Return [X, Y] of the center of cell containing provided text 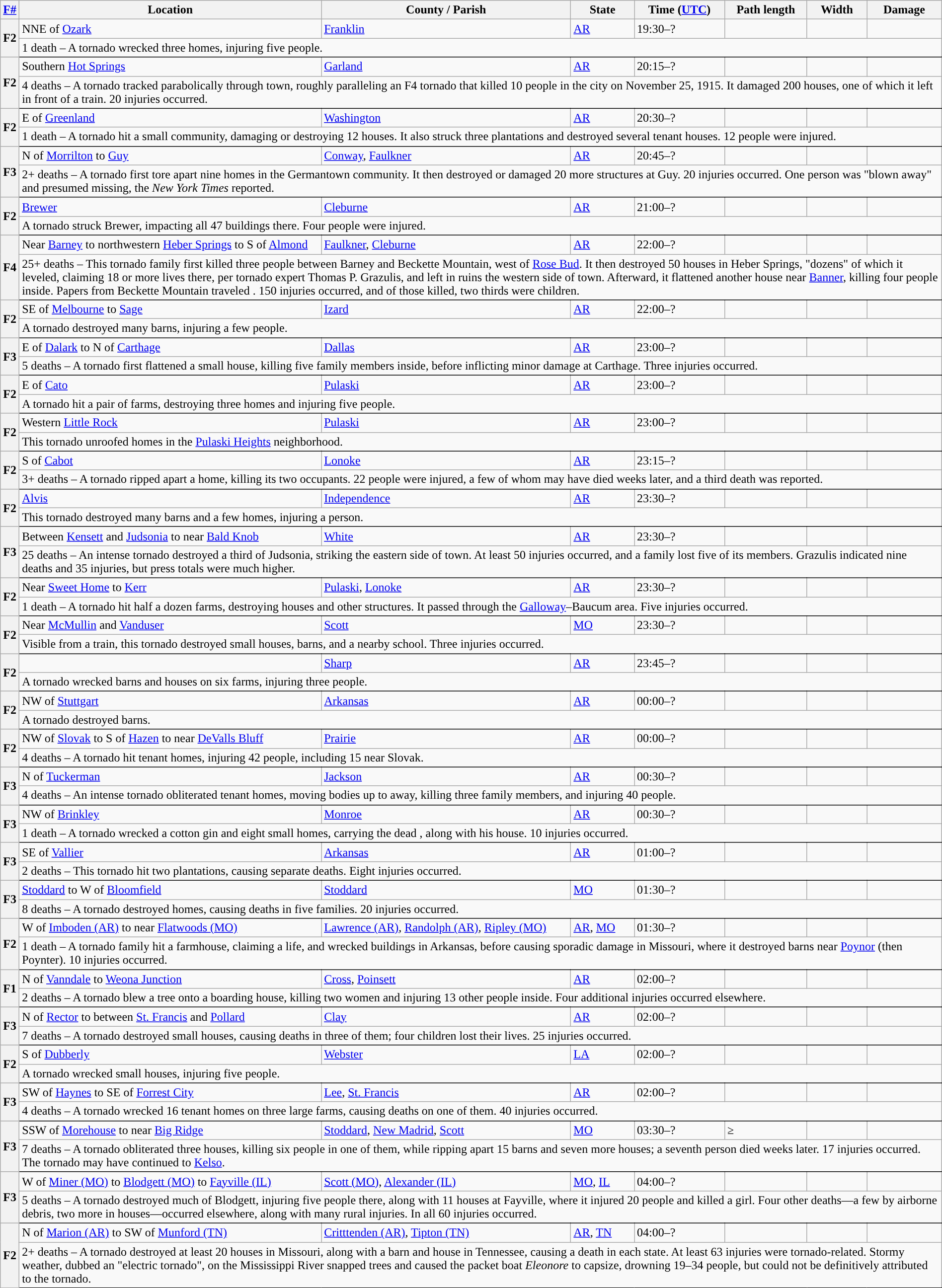
Near Barney to northwestern Heber Springs to S of Almond [170, 244]
4 deaths – A tornado hit tenant homes, injuring 42 people, including 15 near Slovak. [481, 758]
Sharp [446, 663]
19:30–? [680, 29]
A tornado wrecked barns and houses on six farms, injuring three people. [481, 682]
Location [170, 10]
Conway, Faulkner [446, 155]
Jackson [446, 776]
SE of Melbourne to Sage [170, 309]
Lonoke [446, 460]
N of Tuckerman [170, 776]
Between Kensett and Judsonia to near Bald Knob [170, 536]
≥ [766, 1130]
Path length [766, 10]
Monroe [446, 814]
Cleburne [446, 207]
Western Little Rock [170, 423]
Alvis [170, 498]
E of Cato [170, 385]
N of Rector to between St. Francis and Pollard [170, 1017]
03:30–? [680, 1130]
W of Imboden (AR) to near Flatwoods (MO) [170, 928]
NNE of Ozark [170, 29]
Faulkner, Cleburne [446, 244]
Visible from a train, this tornado destroyed small houses, barns, and a nearby school. Three injuries occurred. [481, 644]
Damage [904, 10]
AR, TN [603, 1232]
Dallas [446, 347]
23:15–? [680, 460]
F4 [10, 267]
Webster [446, 1055]
Width [837, 10]
W of Miner (MO) to Blodgett (MO) to Fayville (IL) [170, 1181]
23:45–? [680, 663]
S of Dubberly [170, 1055]
Lawrence (AR), Randolph (AR), Ripley (MO) [446, 928]
NW of Slovak to S of Hazen to near DeValls Bluff [170, 739]
Independence [446, 498]
A tornado wrecked small houses, injuring five people. [481, 1073]
2 deaths – This tornado hit two plantations, causing separate deaths. Eight injuries occurred. [481, 871]
4 deaths – An intense tornado obliterated tenant homes, moving bodies up to away, killing three family members, and injuring 40 people. [481, 795]
A tornado struck Brewer, impacting all 47 buildings there. Four people were injured. [481, 226]
Critttenden (AR), Tipton (TN) [446, 1232]
Izard [446, 309]
E of Dalark to N of Carthage [170, 347]
SSW of Morehouse to near Big Ridge [170, 1130]
Clay [446, 1017]
N of Vanndale to Weona Junction [170, 979]
Near McMullin and Vanduser [170, 625]
21:00–? [680, 207]
Franklin [446, 29]
Scott (MO), Alexander (IL) [446, 1181]
1 death – A tornado wrecked three homes, injuring five people. [481, 48]
Pulaski, Lonoke [446, 587]
MO, IL [603, 1181]
20:15–? [680, 67]
Time (UTC) [680, 10]
F1 [10, 988]
01:00–? [680, 852]
20:45–? [680, 155]
Brewer [170, 207]
Lee, St. Francis [446, 1092]
8 deaths – A tornado destroyed homes, causing deaths in five families. 20 injuries occurred. [481, 909]
White [446, 536]
4 deaths – A tornado wrecked 16 tenant homes on three large farms, causing deaths on one of them. 40 injuries occurred. [481, 1111]
E of Greenland [170, 118]
A tornado hit a pair of farms, destroying three homes and injuring five people. [481, 404]
Cross, Poinsett [446, 979]
State [603, 10]
S of Cabot [170, 460]
A tornado destroyed many barns, injuring a few people. [481, 328]
Garland [446, 67]
Southern Hot Springs [170, 67]
1 death – A tornado wrecked a cotton gin and eight small homes, carrying the dead , along with his house. 10 injuries occurred. [481, 833]
SE of Vallier [170, 852]
NW of Brinkley [170, 814]
SW of Haynes to SE of Forrest City [170, 1092]
7 deaths – A tornado destroyed small houses, causing deaths in three of them; four children lost their lives. 25 injuries occurred. [481, 1036]
20:30–? [680, 118]
LA [603, 1055]
NW of Stuttgart [170, 701]
N of Marion (AR) to SW of Munford (TN) [170, 1232]
AR, MO [603, 928]
This tornado unroofed homes in the Pulaski Heights neighborhood. [481, 442]
N of Morrilton to Guy [170, 155]
Washington [446, 118]
Scott [446, 625]
County / Parish [446, 10]
Stoddard [446, 890]
Stoddard, New Madrid, Scott [446, 1130]
F# [10, 10]
Prairie [446, 739]
Stoddard to W of Bloomfield [170, 890]
This tornado destroyed many barns and a few homes, injuring a person. [481, 517]
Near Sweet Home to Kerr [170, 587]
A tornado destroyed barns. [481, 720]
